Output the (X, Y) coordinate of the center of the cell containing the given text.  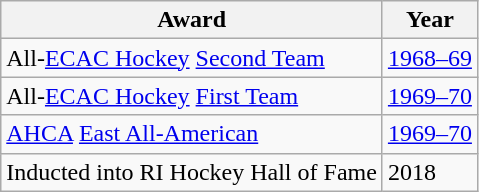
Award (192, 20)
1968–69 (430, 58)
Year (430, 20)
AHCA East All-American (192, 134)
All-ECAC Hockey First Team (192, 96)
Inducted into RI Hockey Hall of Fame (192, 172)
All-ECAC Hockey Second Team (192, 58)
2018 (430, 172)
